Find where the given text appears and provide that cell's center as [x, y] coordinate. 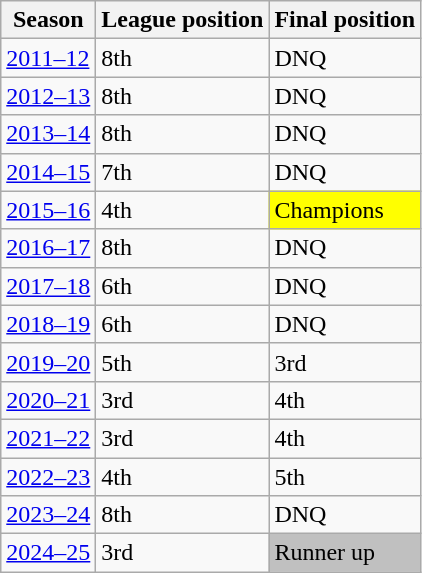
2017–18 [48, 286]
League position [182, 20]
2013–14 [48, 134]
2023–24 [48, 515]
Runner up [345, 553]
2011–12 [48, 58]
2022–23 [48, 477]
Final position [345, 20]
Champions [345, 210]
2019–20 [48, 362]
2018–19 [48, 324]
2021–22 [48, 438]
2015–16 [48, 210]
2024–25 [48, 553]
Season [48, 20]
2016–17 [48, 248]
2014–15 [48, 172]
2012–13 [48, 96]
2020–21 [48, 400]
7th [182, 172]
